Return (X, Y) of the center of cell containing provided text 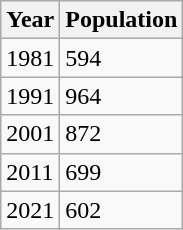
594 (122, 58)
2021 (30, 210)
1981 (30, 58)
872 (122, 134)
2001 (30, 134)
Population (122, 20)
2011 (30, 172)
602 (122, 210)
Year (30, 20)
1991 (30, 96)
964 (122, 96)
699 (122, 172)
